For the text-containing cell, return its midpoint in (X, Y) coordinate format. 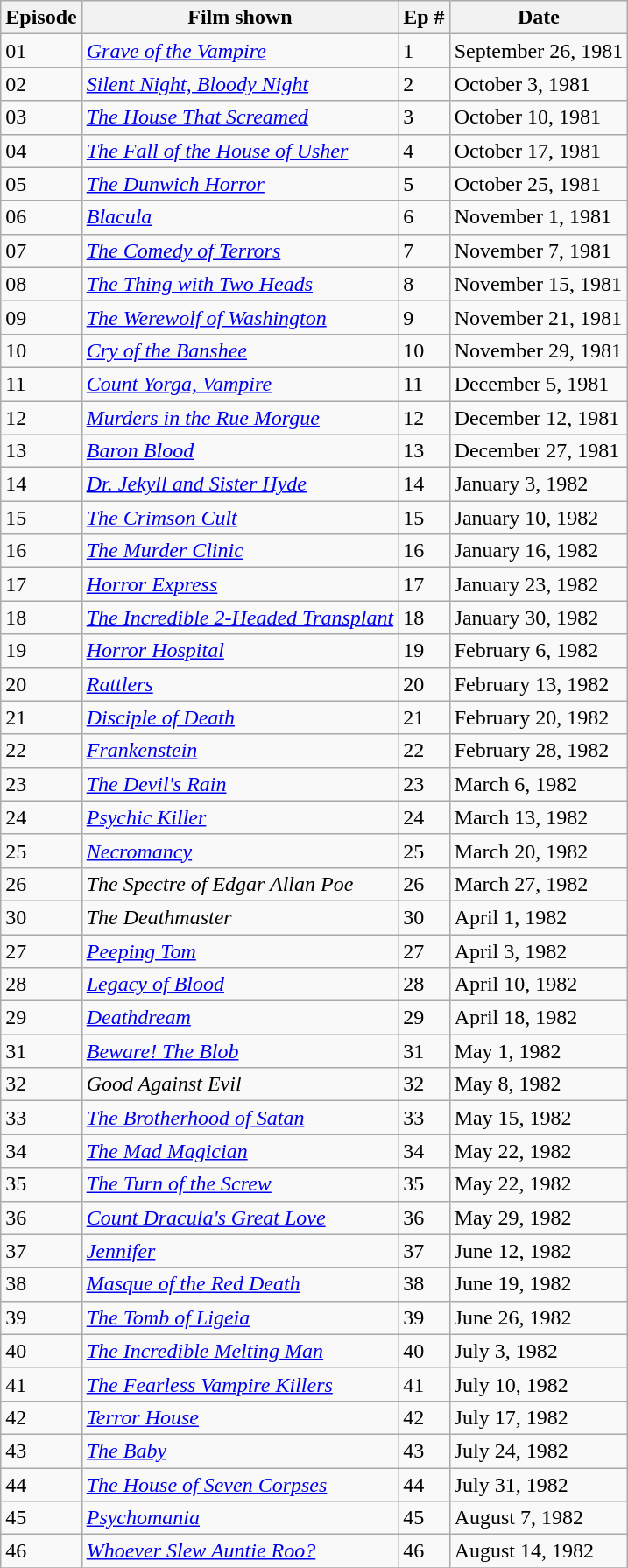
April 1, 1982 (539, 917)
November 15, 1981 (539, 284)
July 3, 1982 (539, 1351)
08 (41, 284)
August 7, 1982 (539, 1518)
Frankenstein (240, 751)
January 10, 1982 (539, 518)
Blacula (240, 217)
Masque of the Red Death (240, 1284)
May 1, 1982 (539, 1051)
The Murder Clinic (240, 551)
6 (424, 217)
8 (424, 284)
07 (41, 251)
Count Dracula's Great Love (240, 1218)
November 7, 1981 (539, 251)
March 6, 1982 (539, 784)
The House of Seven Corpses (240, 1485)
06 (41, 217)
7 (424, 251)
Horror Hospital (240, 651)
04 (41, 151)
The Dunwich Horror (240, 184)
The Mad Magician (240, 1151)
The Fall of the House of Usher (240, 151)
December 12, 1981 (539, 418)
July 31, 1982 (539, 1485)
April 18, 1982 (539, 1018)
2 (424, 84)
April 10, 1982 (539, 985)
December 27, 1981 (539, 451)
May 15, 1982 (539, 1118)
June 19, 1982 (539, 1284)
The Werewolf of Washington (240, 317)
03 (41, 117)
Horror Express (240, 584)
The Incredible Melting Man (240, 1351)
December 5, 1981 (539, 384)
Film shown (240, 18)
May 8, 1982 (539, 1084)
The Comedy of Terrors (240, 251)
March 13, 1982 (539, 817)
Whoever Slew Auntie Roo? (240, 1551)
The Crimson Cult (240, 518)
Deathdream (240, 1018)
Cry of the Banshee (240, 350)
Baron Blood (240, 451)
Necromancy (240, 851)
Good Against Evil (240, 1084)
5 (424, 184)
Dr. Jekyll and Sister Hyde (240, 484)
9 (424, 317)
The Baby (240, 1451)
November 29, 1981 (539, 350)
October 10, 1981 (539, 117)
April 3, 1982 (539, 950)
The Devil's Rain (240, 784)
05 (41, 184)
June 26, 1982 (539, 1317)
The Fearless Vampire Killers (240, 1384)
October 25, 1981 (539, 184)
09 (41, 317)
February 13, 1982 (539, 684)
3 (424, 117)
February 28, 1982 (539, 751)
The Tomb of Ligeia (240, 1317)
October 3, 1981 (539, 84)
November 21, 1981 (539, 317)
02 (41, 84)
March 20, 1982 (539, 851)
Grave of the Vampire (240, 51)
Ep # (424, 18)
Psychomania (240, 1518)
January 3, 1982 (539, 484)
The Brotherhood of Satan (240, 1118)
March 27, 1982 (539, 884)
The Thing with Two Heads (240, 284)
Terror House (240, 1417)
Disciple of Death (240, 717)
4 (424, 151)
August 14, 1982 (539, 1551)
The Turn of the Screw (240, 1184)
Jennifer (240, 1251)
The Spectre of Edgar Allan Poe (240, 884)
May 29, 1982 (539, 1218)
September 26, 1981 (539, 51)
Count Yorga, Vampire (240, 384)
Silent Night, Bloody Night (240, 84)
February 6, 1982 (539, 651)
January 30, 1982 (539, 618)
January 16, 1982 (539, 551)
The Deathmaster (240, 917)
June 12, 1982 (539, 1251)
Episode (41, 18)
Peeping Tom (240, 950)
Beware! The Blob (240, 1051)
October 17, 1981 (539, 151)
July 10, 1982 (539, 1384)
Legacy of Blood (240, 985)
November 1, 1981 (539, 217)
February 20, 1982 (539, 717)
Rattlers (240, 684)
July 24, 1982 (539, 1451)
The Incredible 2-Headed Transplant (240, 618)
The House That Screamed (240, 117)
01 (41, 51)
1 (424, 51)
Psychic Killer (240, 817)
Date (539, 18)
January 23, 1982 (539, 584)
July 17, 1982 (539, 1417)
Murders in the Rue Morgue (240, 418)
